Pinpoint the cell where the given text exists, returning its [x, y] midpoint coordinate. 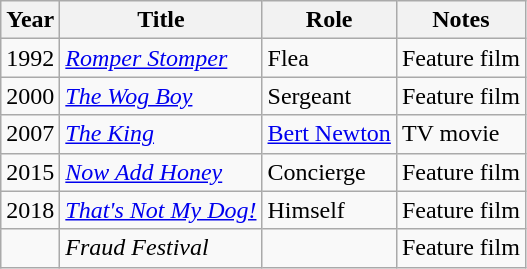
Flea [329, 58]
Himself [329, 210]
2015 [30, 172]
2000 [30, 96]
Bert Newton [329, 134]
Romper Stomper [161, 58]
Fraud Festival [161, 248]
TV movie [460, 134]
The King [161, 134]
Title [161, 20]
Sergeant [329, 96]
1992 [30, 58]
2018 [30, 210]
2007 [30, 134]
Year [30, 20]
The Wog Boy [161, 96]
Concierge [329, 172]
Notes [460, 20]
That's Not My Dog! [161, 210]
Role [329, 20]
Now Add Honey [161, 172]
